Output the (X, Y) coordinate of the center of the cell containing the given text.  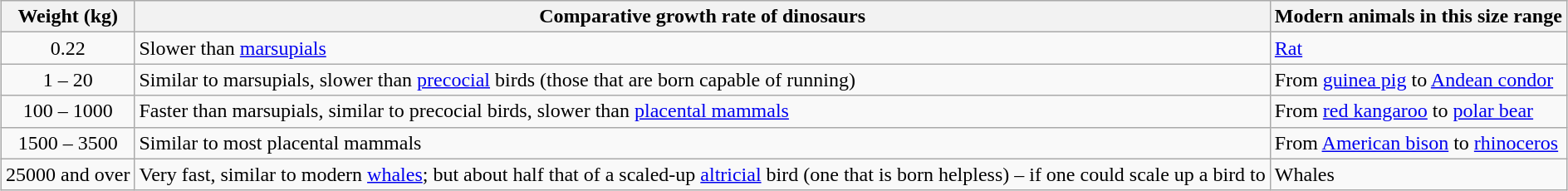
Slower than marsupials (703, 48)
Similar to marsupials, slower than precocial birds (those that are born capable of running) (703, 80)
From guinea pig to Andean condor (1419, 80)
From American bison to rhinoceros (1419, 143)
From red kangaroo to polar bear (1419, 111)
Whales (1419, 174)
Modern animals in this size range (1419, 17)
Similar to most placental mammals (703, 143)
100 – 1000 (68, 111)
Faster than marsupials, similar to precocial birds, slower than placental mammals (703, 111)
Comparative growth rate of dinosaurs (703, 17)
25000 and over (68, 174)
Rat (1419, 48)
Weight (kg) (68, 17)
1500 – 3500 (68, 143)
Very fast, similar to modern whales; but about half that of a scaled-up altricial bird (one that is born helpless) – if one could scale up a bird to (703, 174)
1 – 20 (68, 80)
0.22 (68, 48)
